Return the (x, y) coordinate for the center point of the cell that contains the specified text.  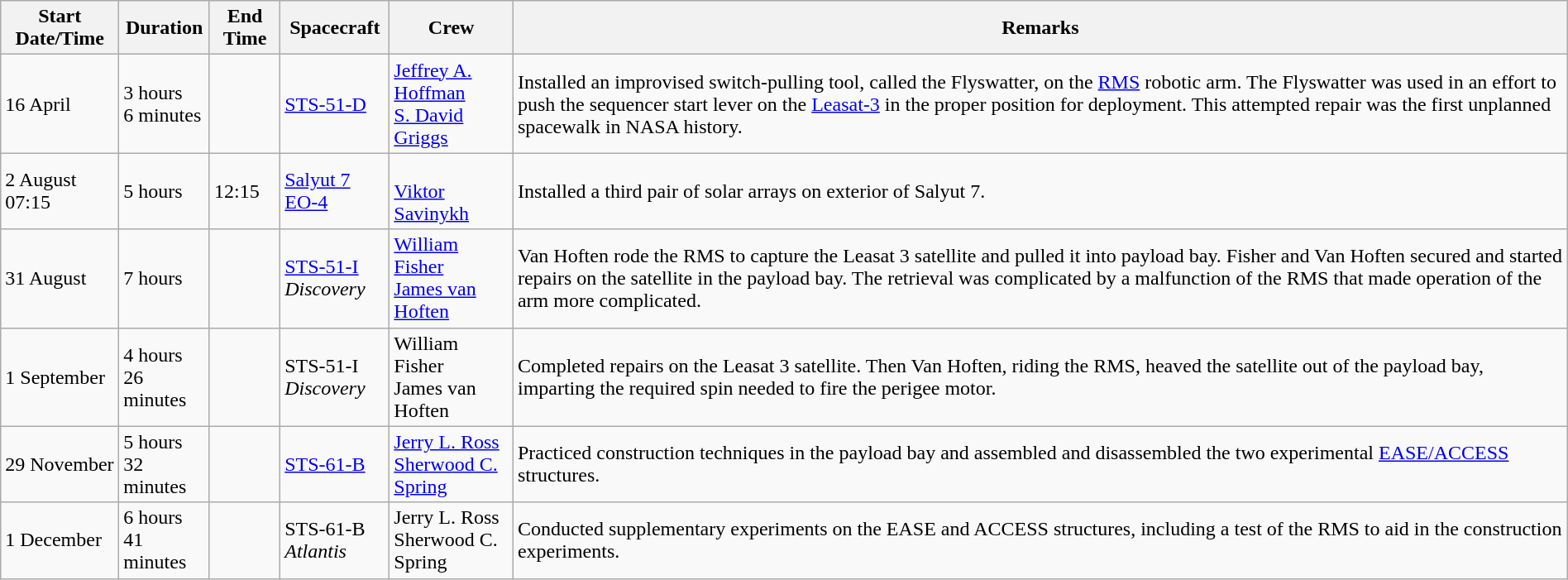
5 hours32 minutes (165, 464)
Crew (452, 28)
STS-51-D (335, 104)
1 December (60, 540)
29 November (60, 464)
4 hours26 minutes (165, 377)
Viktor Savinykh (452, 191)
Installed a third pair of solar arrays on exterior of Salyut 7. (1040, 191)
Duration (165, 28)
2 August07:15 (60, 191)
Remarks (1040, 28)
STS-61-BAtlantis (335, 540)
16 April (60, 104)
Jeffrey A. HoffmanS. David Griggs (452, 104)
1 September (60, 377)
Conducted supplementary experiments on the EASE and ACCESS structures, including a test of the RMS to aid in the construction experiments. (1040, 540)
3 hours6 minutes (165, 104)
STS-61-B (335, 464)
31 August (60, 278)
7 hours (165, 278)
Practiced construction techniques in the payload bay and assembled and disassembled the two experimental EASE/ACCESS structures. (1040, 464)
12:15 (245, 191)
End Time (245, 28)
Start Date/Time (60, 28)
Salyut 7 EO-4 (335, 191)
Spacecraft (335, 28)
6 hours41 minutes (165, 540)
5 hours (165, 191)
